Return the [X, Y] coordinate for the center point of the cell that contains the specified text.  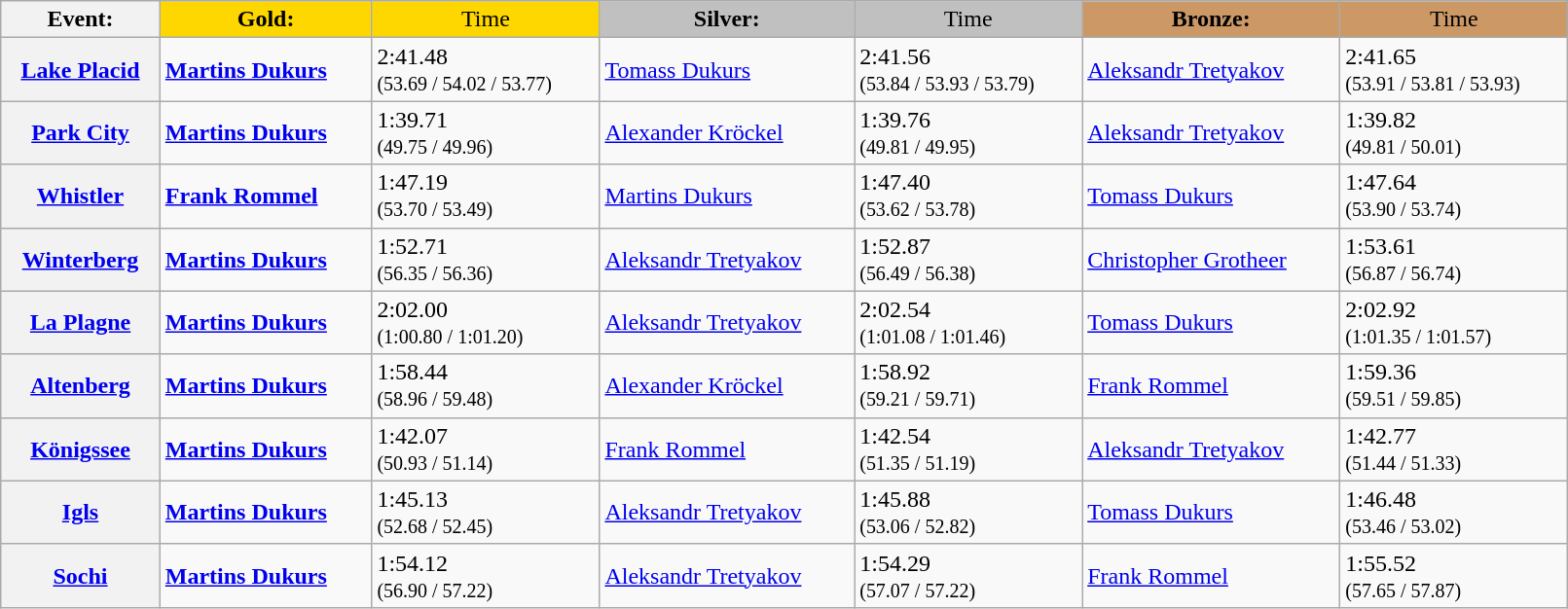
1:47.40(53.62 / 53.78) [968, 197]
1:54.12(56.90 / 57.22) [486, 576]
Königssee [81, 449]
2:02.00(1:00.80 / 1:01.20) [486, 323]
1:46.48 (53.46 / 53.02) [1454, 512]
1:39.76(49.81 / 49.95) [968, 132]
1:39.82(49.81 / 50.01) [1454, 132]
1:59.36(59.51 / 59.85) [1454, 385]
1:45.88(53.06 / 52.82) [968, 512]
1:47.64 (53.90 / 53.74) [1454, 197]
1:53.61(56.87 / 56.74) [1454, 259]
Altenberg [81, 385]
2:02.54(1:01.08 / 1:01.46) [968, 323]
1:52.71(56.35 / 56.36) [486, 259]
Winterberg [81, 259]
2:02.92 (1:01.35 / 1:01.57) [1454, 323]
1:42.77(51.44 / 51.33) [1454, 449]
2:41.56(53.84 / 53.93 / 53.79) [968, 70]
2:41.65(53.91 / 53.81 / 53.93) [1454, 70]
Whistler [81, 197]
1:55.52(57.65 / 57.87) [1454, 576]
1:54.29(57.07 / 57.22) [968, 576]
La Plagne [81, 323]
2:41.48(53.69 / 54.02 / 53.77) [486, 70]
Sochi [81, 576]
1:58.92(59.21 / 59.71) [968, 385]
1:42.07(50.93 / 51.14) [486, 449]
1:42.54(51.35 / 51.19) [968, 449]
Gold: [266, 19]
Igls [81, 512]
Event: [81, 19]
1:58.44(58.96 / 59.48) [486, 385]
Lake Placid [81, 70]
1:47.19(53.70 / 53.49) [486, 197]
Bronze: [1211, 19]
Silver: [727, 19]
Christopher Grotheer [1211, 259]
1:39.71(49.75 / 49.96) [486, 132]
1:45.13(52.68 / 52.45) [486, 512]
Park City [81, 132]
1:52.87(56.49 / 56.38) [968, 259]
